Find where the given text appears and provide that cell's center as [X, Y] coordinate. 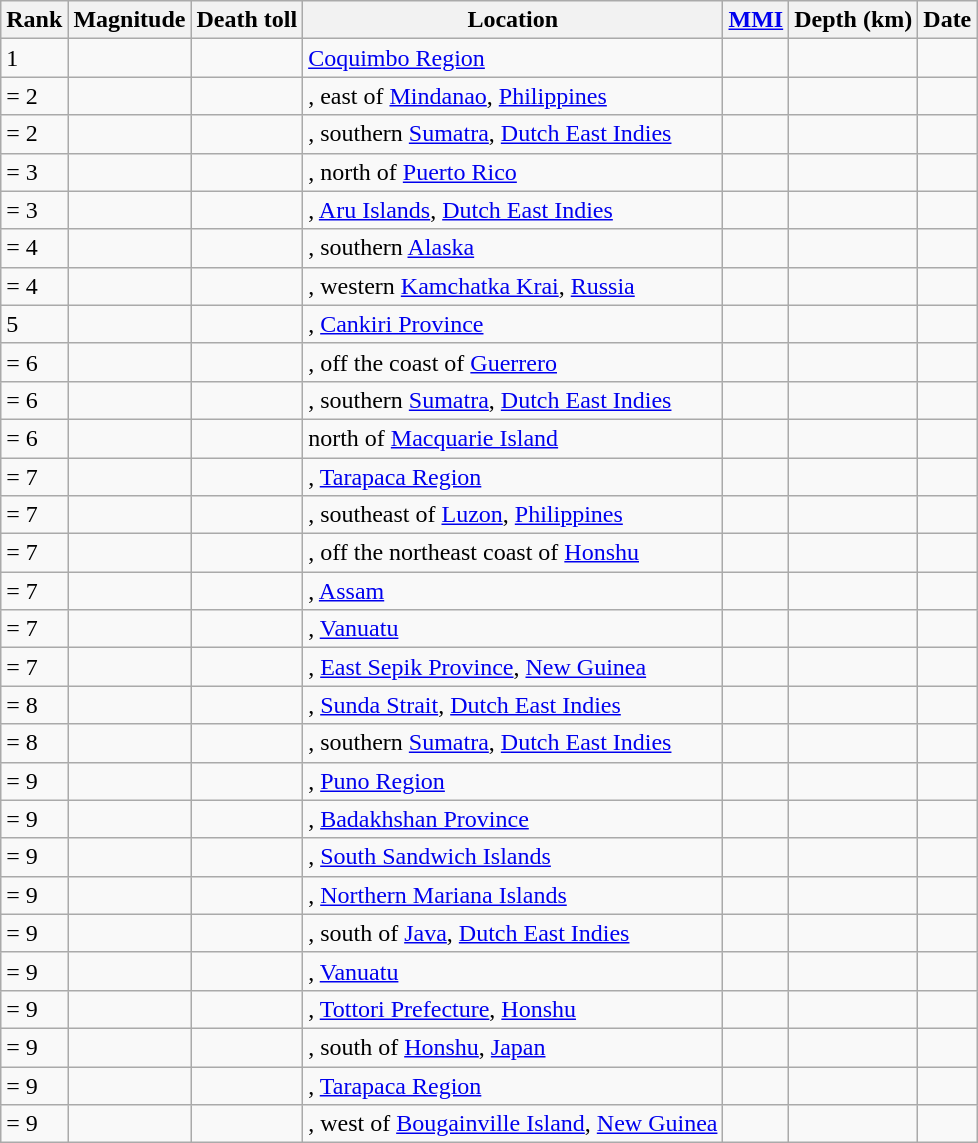
1 [34, 58]
north of Macquarie Island [513, 438]
Coquimbo Region [513, 58]
MMI [756, 20]
, south of Honshu, Japan [513, 1047]
, east of Mindanao, Philippines [513, 96]
, Northern Mariana Islands [513, 895]
, west of Bougainville Island, New Guinea [513, 1124]
, southern Alaska [513, 248]
, South Sandwich Islands [513, 857]
Death toll [247, 20]
, Puno Region [513, 781]
Magnitude [130, 20]
, southeast of Luzon, Philippines [513, 515]
Rank [34, 20]
, Tottori Prefecture, Honshu [513, 1009]
5 [34, 324]
, Assam [513, 591]
, south of Java, Dutch East Indies [513, 933]
, western Kamchatka Krai, Russia [513, 286]
Location [513, 20]
Depth (km) [854, 20]
, Aru Islands, Dutch East Indies [513, 210]
, Badakhshan Province [513, 819]
, off the coast of Guerrero [513, 362]
Date [948, 20]
, Cankiri Province [513, 324]
, off the northeast coast of Honshu [513, 553]
, Sunda Strait, Dutch East Indies [513, 705]
, East Sepik Province, New Guinea [513, 667]
, north of Puerto Rico [513, 172]
